Return [x, y] of the center of cell containing provided text 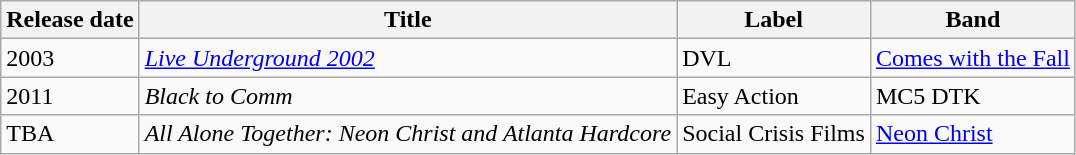
Title [408, 20]
Live Underground 2002 [408, 58]
Label [774, 20]
Social Crisis Films [774, 134]
Black to Comm [408, 96]
DVL [774, 58]
2003 [70, 58]
MC5 DTK [972, 96]
2011 [70, 96]
Band [972, 20]
Neon Christ [972, 134]
All Alone Together: Neon Christ and Atlanta Hardcore [408, 134]
Release date [70, 20]
TBA [70, 134]
Comes with the Fall [972, 58]
Easy Action [774, 96]
